Provide the [x, y] coordinate of the cell's center where the given text is located.  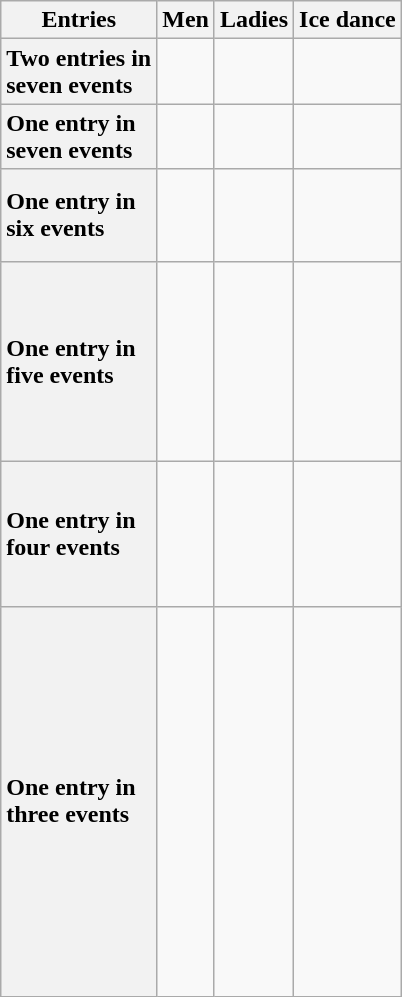
One entry inthree events [79, 802]
One entry inseven events [79, 136]
Ladies [254, 20]
One entry infive events [79, 361]
One entry insix events [79, 215]
Two entries inseven events [79, 72]
One entry infour events [79, 534]
Ice dance [348, 20]
Men [186, 20]
Entries [79, 20]
